Pinpoint the cell where the given text exists, returning its [x, y] midpoint coordinate. 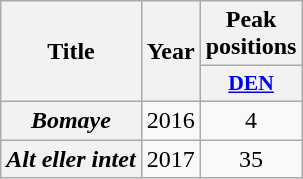
Alt eller intet [71, 159]
DEN [251, 84]
2017 [170, 159]
2016 [170, 120]
4 [251, 120]
Peak positions [251, 34]
Year [170, 52]
Bomaye [71, 120]
35 [251, 159]
Title [71, 52]
